Determine the [X, Y] coordinate at the center of the cell enclosing the given text.  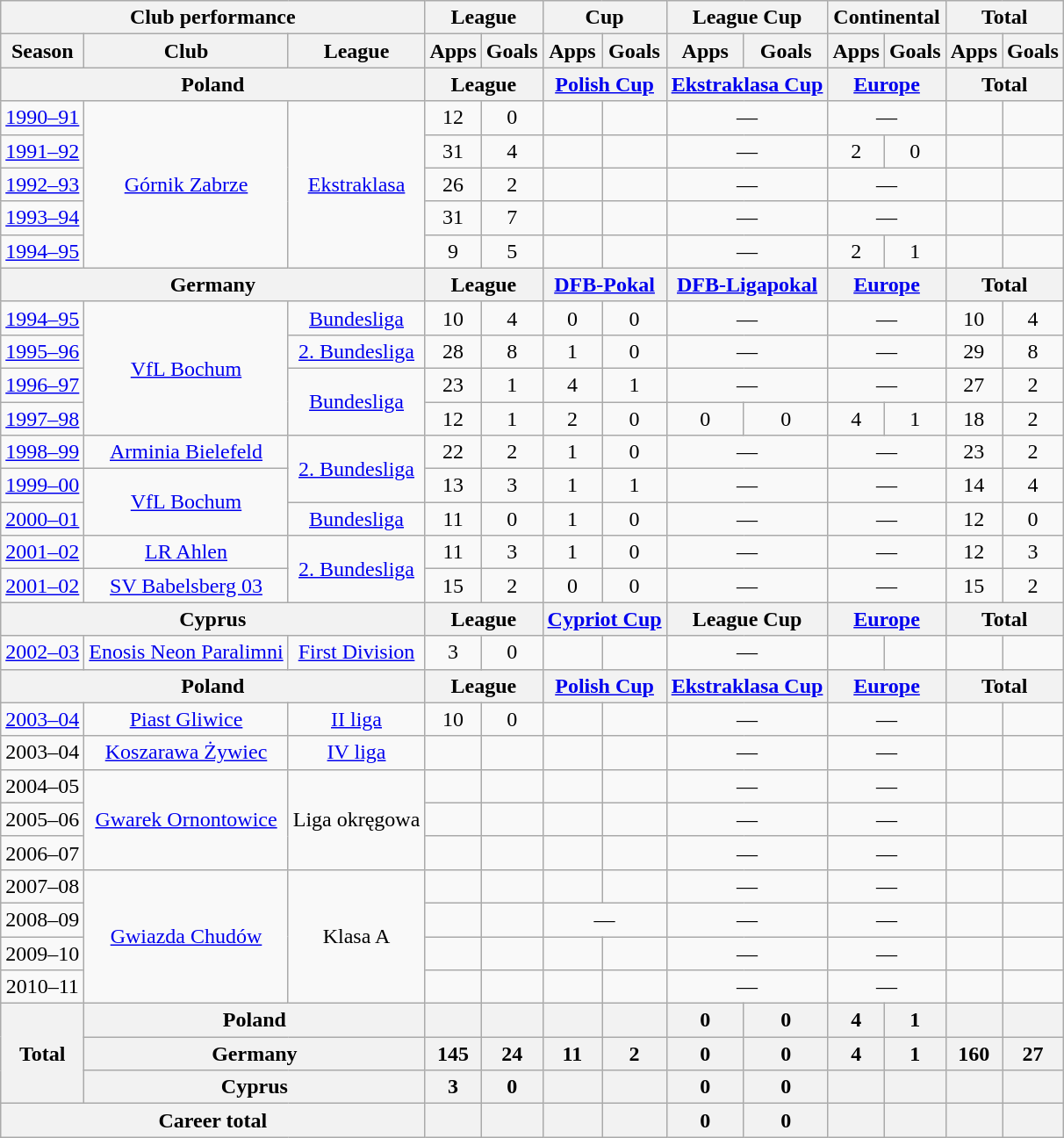
Klasa A [356, 936]
22 [453, 452]
2000–01 [42, 519]
145 [453, 1054]
1990–91 [42, 118]
Enosis Neon Paralimni [186, 652]
2009–10 [42, 953]
9 [453, 251]
1998–99 [42, 452]
1999–00 [42, 486]
160 [974, 1054]
Gwiazda Chudów [186, 936]
First Division [356, 652]
2005–06 [42, 819]
Club performance [212, 18]
2004–05 [42, 786]
24 [512, 1054]
2010–11 [42, 987]
2006–07 [42, 853]
Arminia Bielefeld [186, 452]
18 [974, 419]
13 [453, 486]
1997–98 [42, 419]
5 [512, 251]
SV Babelsberg 03 [186, 586]
Club [186, 51]
2007–08 [42, 886]
Cup [604, 18]
14 [974, 486]
2002–03 [42, 652]
DFB-Ligapokal [747, 284]
1991–92 [42, 151]
Gwarek Ornontowice [186, 819]
IV liga [356, 753]
Ekstraklasa [356, 184]
1996–97 [42, 385]
1995–96 [42, 351]
28 [453, 351]
Koszarawa Żywiec [186, 753]
Górnik Zabrze [186, 184]
Continental [887, 18]
7 [512, 218]
LR Ahlen [186, 552]
Piast Gliwice [186, 719]
26 [453, 184]
Career total [212, 1120]
1992–93 [42, 184]
1993–94 [42, 218]
2008–09 [42, 919]
Liga okręgowa [356, 819]
DFB-Pokal [604, 284]
29 [974, 351]
II liga [356, 719]
Season [42, 51]
Cypriot Cup [604, 619]
